From the cell containing the given text, extract its center point as [X, Y] coordinate. 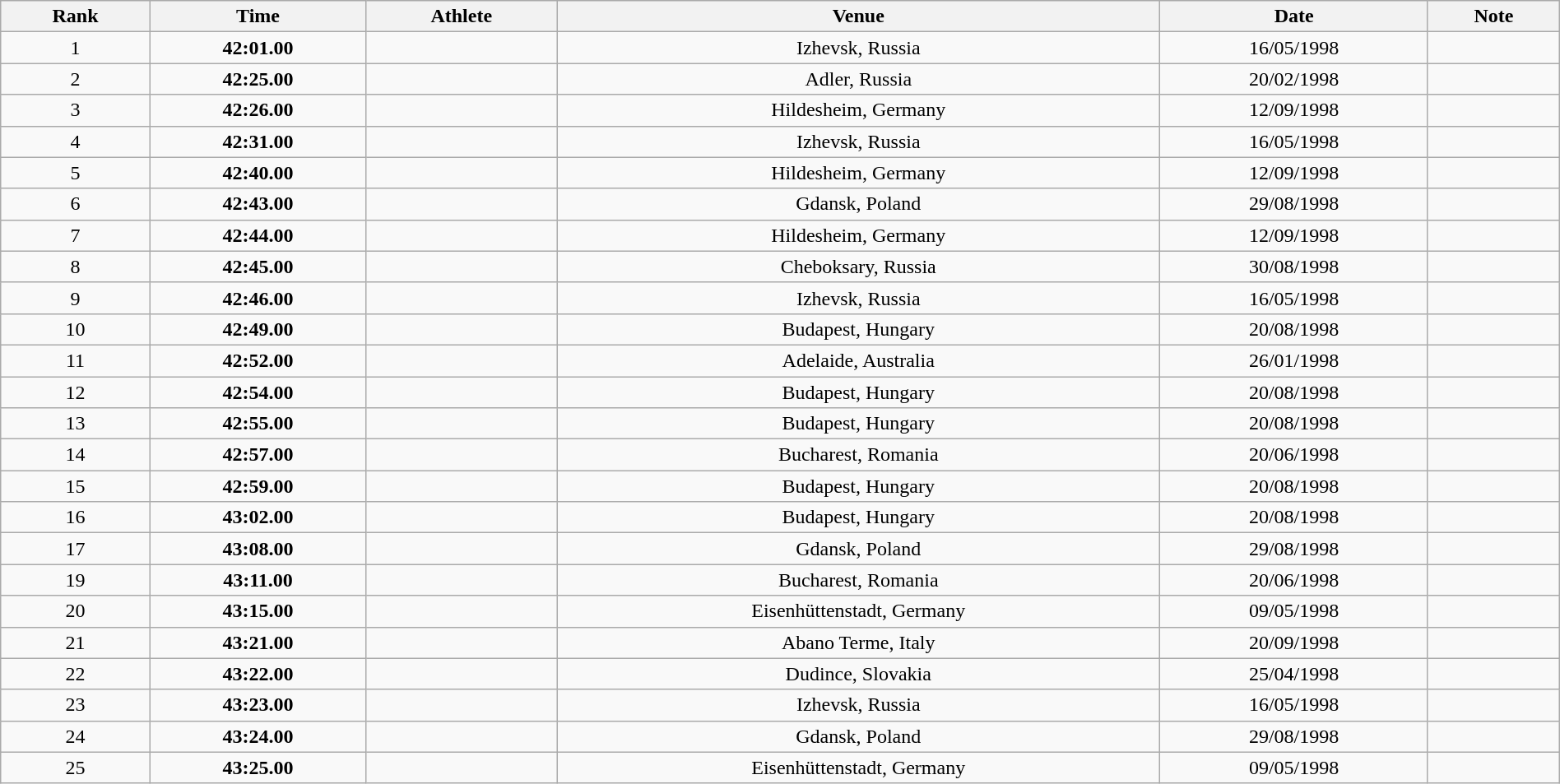
Time [258, 16]
Venue [859, 16]
42:54.00 [258, 392]
22 [76, 674]
Rank [76, 16]
42:01.00 [258, 48]
43:22.00 [258, 674]
42:57.00 [258, 455]
21 [76, 643]
10 [76, 329]
14 [76, 455]
25/04/1998 [1294, 674]
5 [76, 173]
Dudince, Slovakia [859, 674]
Adler, Russia [859, 79]
11 [76, 360]
15 [76, 486]
17 [76, 549]
42:25.00 [258, 79]
43:08.00 [258, 549]
9 [76, 298]
20/09/1998 [1294, 643]
42:55.00 [258, 424]
42:52.00 [258, 360]
8 [76, 267]
25 [76, 768]
1 [76, 48]
42:43.00 [258, 204]
30/08/1998 [1294, 267]
42:40.00 [258, 173]
26/01/1998 [1294, 360]
16 [76, 517]
42:59.00 [258, 486]
Cheboksary, Russia [859, 267]
Note [1493, 16]
43:23.00 [258, 705]
42:46.00 [258, 298]
Adelaide, Australia [859, 360]
19 [76, 580]
6 [76, 204]
43:25.00 [258, 768]
43:24.00 [258, 736]
42:45.00 [258, 267]
7 [76, 235]
20 [76, 611]
42:44.00 [258, 235]
12 [76, 392]
23 [76, 705]
43:21.00 [258, 643]
2 [76, 79]
Athlete [462, 16]
20/02/1998 [1294, 79]
Abano Terme, Italy [859, 643]
3 [76, 110]
42:26.00 [258, 110]
13 [76, 424]
43:15.00 [258, 611]
4 [76, 141]
43:11.00 [258, 580]
43:02.00 [258, 517]
42:31.00 [258, 141]
Date [1294, 16]
42:49.00 [258, 329]
24 [76, 736]
